Find where the given text appears and provide that cell's center as [X, Y] coordinate. 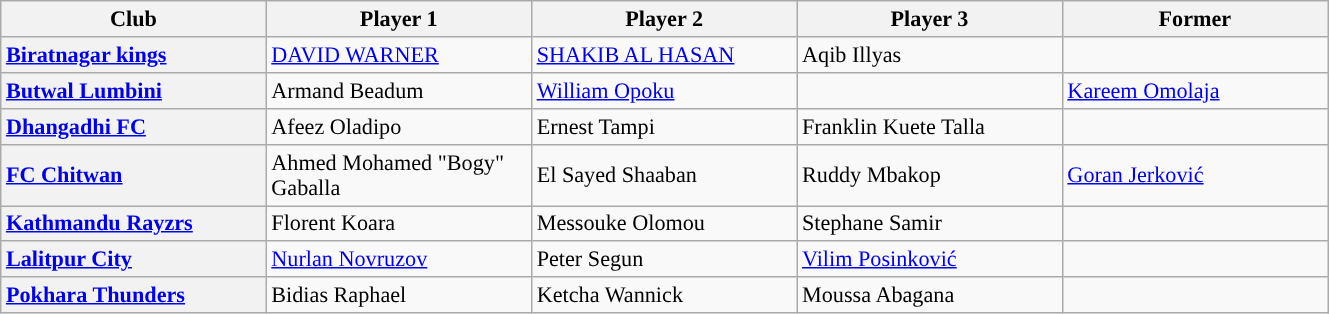
Lalitpur City [134, 259]
FC Chitwan [134, 174]
Ahmed Mohamed "Bogy" Gaballa [398, 174]
Ruddy Mbakop [930, 174]
Peter Segun [664, 259]
Ketcha Wannick [664, 295]
El Sayed Shaaban [664, 174]
William Opoku [664, 90]
Messouke Olomou [664, 223]
Pokhara Thunders [134, 295]
Kathmandu Rayzrs [134, 223]
Player 3 [930, 19]
Florent Koara [398, 223]
Afeez Oladipo [398, 126]
SHAKIB AL HASAN [664, 54]
Player 1 [398, 19]
Stephane Samir [930, 223]
Vilim Posinković [930, 259]
Player 2 [664, 19]
Former [1194, 19]
Kareem Omolaja [1194, 90]
Bidias Raphael [398, 295]
Club [134, 19]
Armand Beadum [398, 90]
Nurlan Novruzov [398, 259]
Goran Jerković [1194, 174]
Biratnagar kings [134, 54]
DAVID WARNER [398, 54]
Butwal Lumbini [134, 90]
Dhangadhi FC [134, 126]
Moussa Abagana [930, 295]
Ernest Tampi [664, 126]
Aqib Illyas [930, 54]
Franklin Kuete Talla [930, 126]
